Locate the cell with the specified text and output its (x, y) center coordinate. 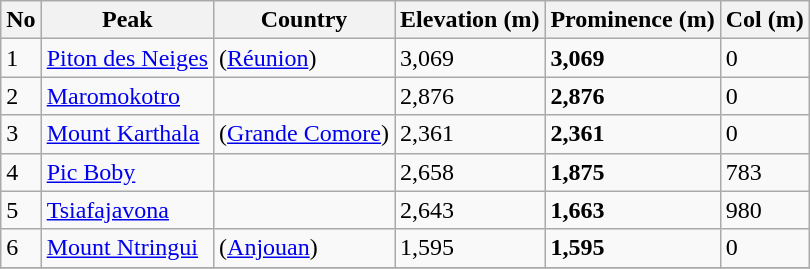
Mount Ntringui (127, 248)
1,663 (632, 210)
Elevation (m) (470, 20)
2 (21, 96)
783 (764, 172)
Prominence (m) (632, 20)
6 (21, 248)
1 (21, 58)
2,643 (470, 210)
4 (21, 172)
2,658 (470, 172)
Peak (127, 20)
Col (m) (764, 20)
Pic Boby (127, 172)
(Anjouan) (304, 248)
(Réunion) (304, 58)
3 (21, 134)
980 (764, 210)
Tsiafajavona (127, 210)
Country (304, 20)
1,875 (632, 172)
No (21, 20)
Maromokotro (127, 96)
(Grande Comore) (304, 134)
5 (21, 210)
Piton des Neiges (127, 58)
Mount Karthala (127, 134)
